Output the (X, Y) coordinate of the center of the cell containing the given text.  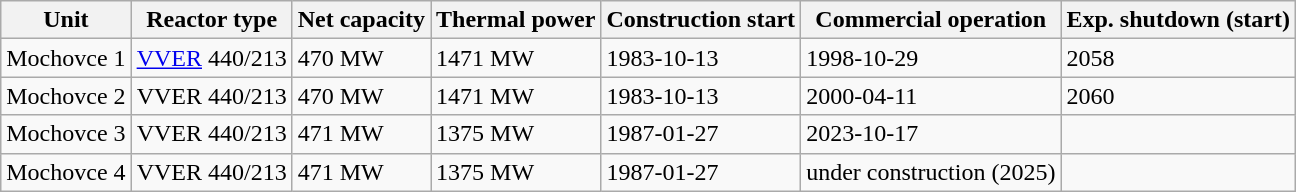
1998-10-29 (931, 58)
Mochovce 3 (66, 134)
Construction start (701, 20)
under construction (2025) (931, 172)
Commercial operation (931, 20)
2000-04-11 (931, 96)
2058 (1178, 58)
Mochovce 1 (66, 58)
Thermal power (516, 20)
Unit (66, 20)
Net capacity (361, 20)
Exp. shutdown (start) (1178, 20)
2023-10-17 (931, 134)
Mochovce 4 (66, 172)
2060 (1178, 96)
Reactor type (212, 20)
Mochovce 2 (66, 96)
